Return [x, y] of the center of cell containing provided text 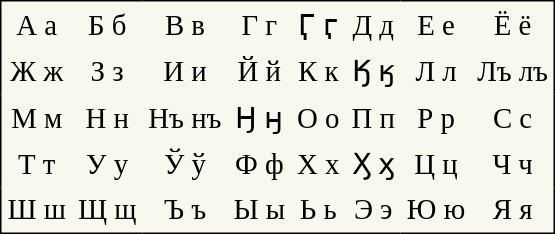
Н н [107, 117]
Й й [259, 71]
Г г [259, 24]
Р р [436, 117]
Х х [318, 164]
У у [107, 164]
Ӽ ӽ [372, 164]
М м [36, 117]
Т т [36, 164]
Ж ж [36, 71]
Ӄ ӄ [372, 71]
Нъ нъ [184, 117]
Лъ лъ [513, 71]
Ь ь [318, 211]
Л л [436, 71]
Ъ ъ [184, 211]
И и [184, 71]
Д д [372, 24]
С с [513, 117]
Ч ч [513, 164]
Ӷ ӷ [318, 24]
О о [318, 117]
Ш ш [36, 211]
Б б [107, 24]
З з [107, 71]
Ф ф [259, 164]
Я я [513, 211]
Щ щ [107, 211]
Ю ю [436, 211]
Ы ы [259, 211]
Е е [436, 24]
Ӈ ӈ [259, 117]
К к [318, 71]
В в [184, 24]
Э э [372, 211]
Ц ц [436, 164]
А а [36, 24]
Ё ё [513, 24]
П п [372, 117]
Ў ў [184, 164]
